Find where the given text appears and provide that cell's center as (X, Y) coordinate. 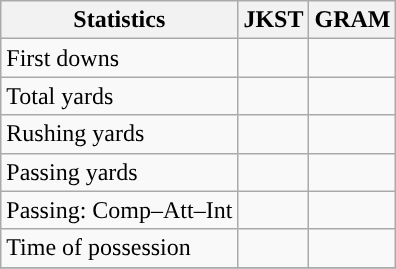
First downs (120, 58)
Rushing yards (120, 134)
Total yards (120, 96)
Passing yards (120, 172)
Statistics (120, 20)
Passing: Comp–Att–Int (120, 210)
GRAM (352, 20)
Time of possession (120, 248)
JKST (274, 20)
